Determine the [X, Y] coordinate at the center of the cell enclosing the given text.  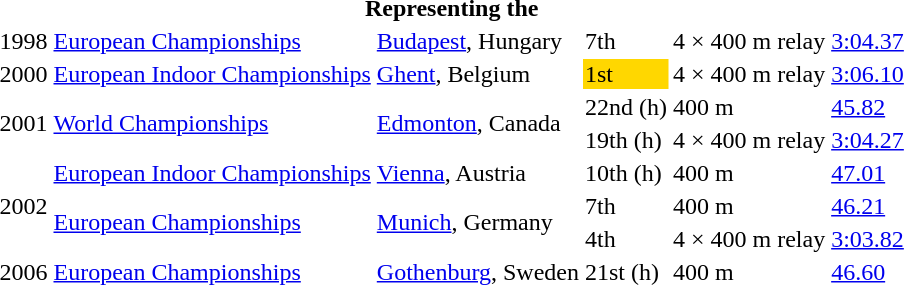
4th [626, 239]
Vienna, Austria [478, 173]
19th (h) [626, 140]
22nd (h) [626, 107]
Ghent, Belgium [478, 74]
Munich, Germany [478, 222]
10th (h) [626, 173]
Budapest, Hungary [478, 41]
World Championships [212, 124]
Edmonton, Canada [478, 124]
1st [626, 74]
